Find where the given text appears and provide that cell's center as [X, Y] coordinate. 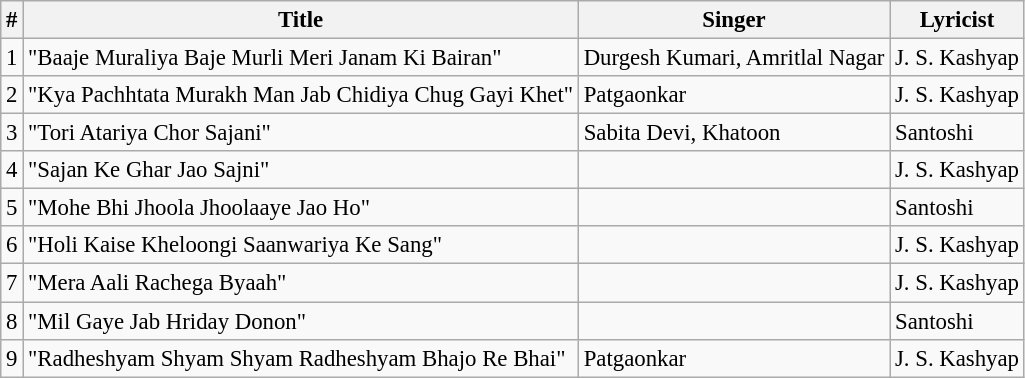
"Mil Gaye Jab Hriday Donon" [301, 321]
2 [12, 95]
"Kya Pachhtata Murakh Man Jab Chidiya Chug Gayi Khet" [301, 95]
5 [12, 208]
Durgesh Kumari, Amritlal Nagar [734, 58]
8 [12, 321]
4 [12, 170]
"Mera Aali Rachega Byaah" [301, 283]
Lyricist [958, 20]
"Mohe Bhi Jhoola Jhoolaaye Jao Ho" [301, 208]
3 [12, 133]
Singer [734, 20]
"Tori Atariya Chor Sajani" [301, 133]
# [12, 20]
1 [12, 58]
7 [12, 283]
6 [12, 245]
"Sajan Ke Ghar Jao Sajni" [301, 170]
Title [301, 20]
"Holi Kaise Kheloongi Saanwariya Ke Sang" [301, 245]
"Baaje Muraliya Baje Murli Meri Janam Ki Bairan" [301, 58]
Sabita Devi, Khatoon [734, 133]
9 [12, 358]
"Radheshyam Shyam Shyam Radheshyam Bhajo Re Bhai" [301, 358]
